Pinpoint the cell where the given text exists, returning its [x, y] midpoint coordinate. 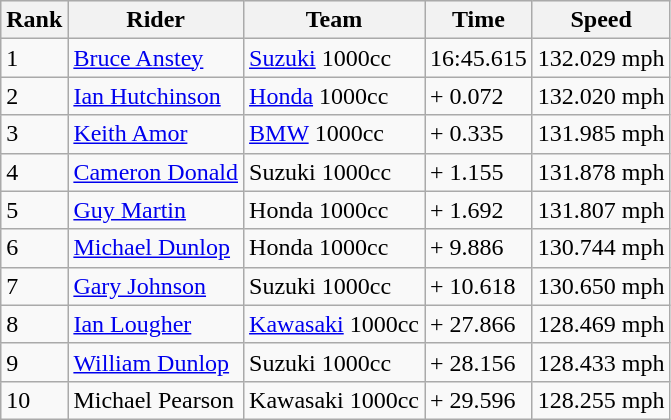
128.469 mph [601, 324]
132.020 mph [601, 96]
Keith Amor [156, 134]
128.255 mph [601, 400]
Rank [34, 20]
130.744 mph [601, 248]
7 [34, 286]
Bruce Anstey [156, 58]
+ 0.335 [479, 134]
Speed [601, 20]
4 [34, 172]
Michael Pearson [156, 400]
6 [34, 248]
+ 1.692 [479, 210]
1 [34, 58]
2 [34, 96]
BMW 1000cc [334, 134]
+ 29.596 [479, 400]
16:45.615 [479, 58]
10 [34, 400]
130.650 mph [601, 286]
Cameron Donald [156, 172]
William Dunlop [156, 362]
+ 10.618 [479, 286]
Ian Hutchinson [156, 96]
Guy Martin [156, 210]
Team [334, 20]
Rider [156, 20]
+ 1.155 [479, 172]
3 [34, 134]
Michael Dunlop [156, 248]
131.807 mph [601, 210]
+ 28.156 [479, 362]
Time [479, 20]
Ian Lougher [156, 324]
+ 27.866 [479, 324]
Gary Johnson [156, 286]
128.433 mph [601, 362]
+ 9.886 [479, 248]
5 [34, 210]
132.029 mph [601, 58]
131.878 mph [601, 172]
131.985 mph [601, 134]
8 [34, 324]
+ 0.072 [479, 96]
9 [34, 362]
